Pinpoint the cell where the given text exists, returning its (X, Y) midpoint coordinate. 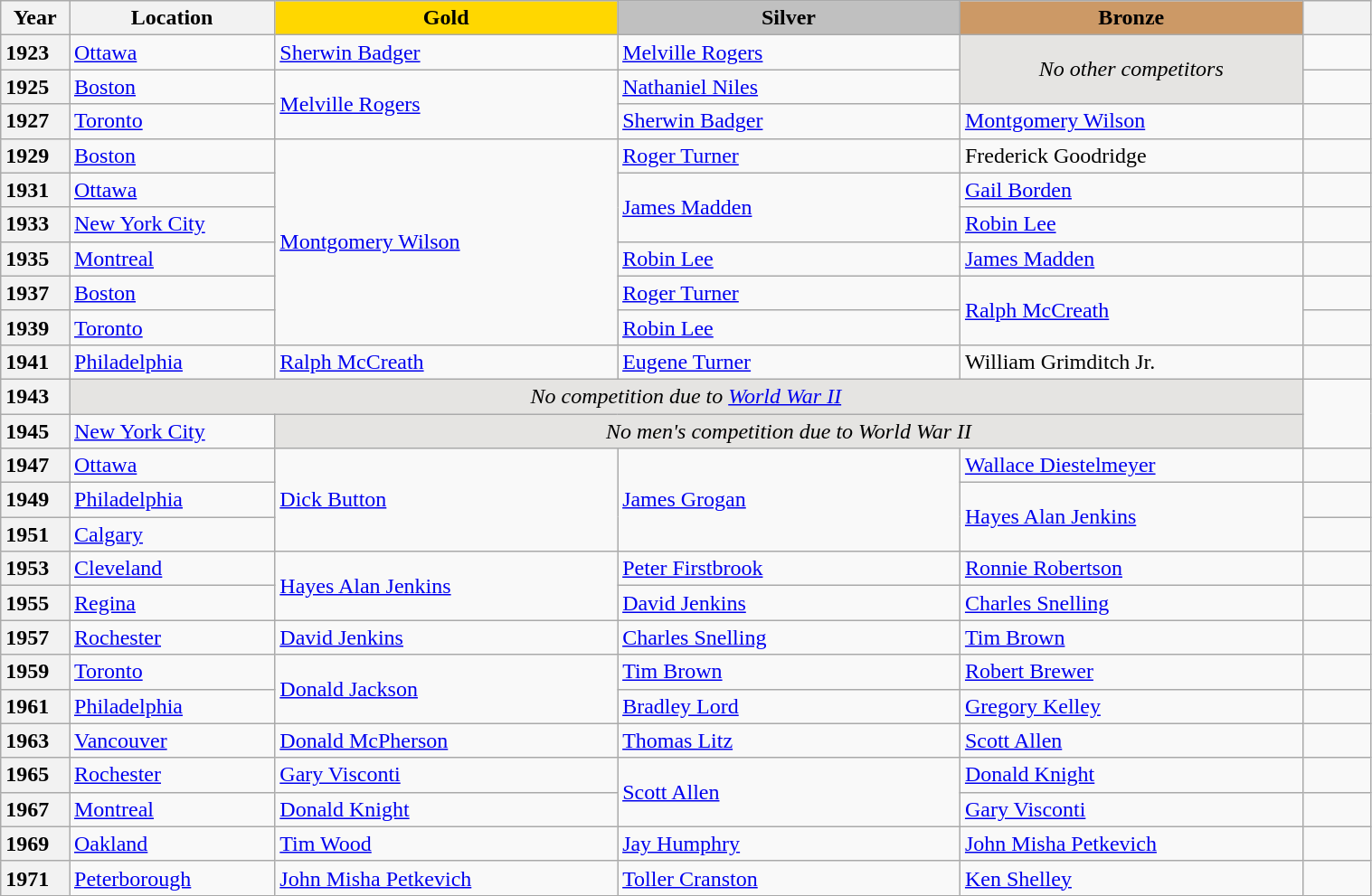
Eugene Turner (789, 362)
Cleveland (172, 569)
Year (35, 18)
Gail Borden (1131, 190)
1943 (35, 396)
Wallace Diestelmeyer (1131, 466)
1957 (35, 637)
Dick Button (447, 500)
Ken Shelley (1131, 878)
Regina (172, 603)
1933 (35, 224)
Jay Humphry (789, 844)
1951 (35, 534)
No men's competition due to World War II (789, 431)
Vancouver (172, 740)
Nathaniel Niles (789, 87)
1927 (35, 121)
1955 (35, 603)
Donald McPherson (447, 740)
1949 (35, 500)
1941 (35, 362)
1969 (35, 844)
1971 (35, 878)
Ronnie Robertson (1131, 569)
1959 (35, 672)
Calgary (172, 534)
Gold (447, 18)
William Grimditch Jr. (1131, 362)
Thomas Litz (789, 740)
1925 (35, 87)
1965 (35, 775)
Bradley Lord (789, 706)
1963 (35, 740)
No other competitors (1131, 70)
1967 (35, 809)
Donald Jackson (447, 689)
Location (172, 18)
Bronze (1131, 18)
1931 (35, 190)
Silver (789, 18)
1947 (35, 466)
James Grogan (789, 500)
1939 (35, 327)
1923 (35, 52)
Frederick Goodridge (1131, 156)
1961 (35, 706)
1945 (35, 431)
Oakland (172, 844)
1953 (35, 569)
Peter Firstbrook (789, 569)
Peterborough (172, 878)
1935 (35, 259)
Robert Brewer (1131, 672)
1929 (35, 156)
No competition due to World War II (686, 396)
Gregory Kelley (1131, 706)
Toller Cranston (789, 878)
Tim Wood (447, 844)
1937 (35, 293)
